Identify which cell holds the provided text, then report its [x, y] central coordinate. 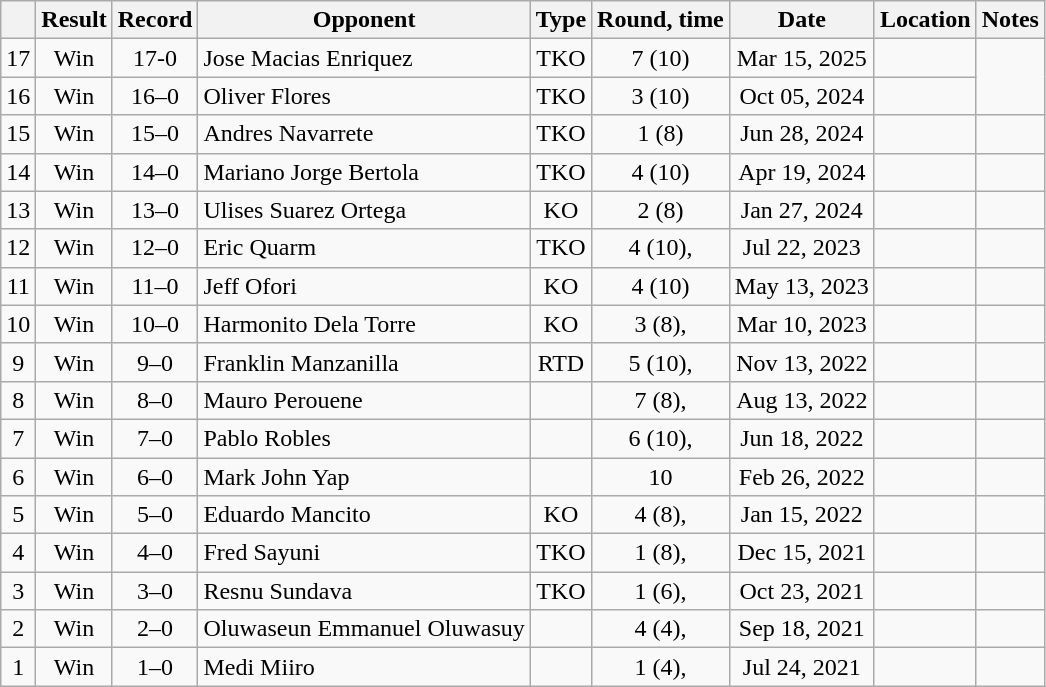
11 [18, 286]
Jun 18, 2022 [802, 438]
Result [74, 20]
Jan 27, 2024 [802, 210]
Jul 22, 2023 [802, 248]
Eduardo Mancito [364, 515]
Dec 15, 2021 [802, 553]
RTD [560, 362]
13–0 [155, 210]
Jeff Ofori [364, 286]
Harmonito Dela Torre [364, 324]
1 (6), [661, 591]
6 [18, 477]
17 [18, 58]
4 (8), [661, 515]
9 [18, 362]
16 [18, 96]
Location [925, 20]
2 [18, 629]
2 (8) [661, 210]
7–0 [155, 438]
1–0 [155, 667]
14–0 [155, 172]
Franklin Manzanilla [364, 362]
Andres Navarrete [364, 134]
9–0 [155, 362]
Pablo Robles [364, 438]
1 (8) [661, 134]
8 [18, 400]
4 (10), [661, 248]
7 (10) [661, 58]
6–0 [155, 477]
Fred Sayuni [364, 553]
12 [18, 248]
Jose Macias Enriquez [364, 58]
11–0 [155, 286]
17-0 [155, 58]
4 (4), [661, 629]
May 13, 2023 [802, 286]
Round, time [661, 20]
Oluwaseun Emmanuel Oluwasuy [364, 629]
Jan 15, 2022 [802, 515]
Notes [1010, 20]
4–0 [155, 553]
8–0 [155, 400]
5 [18, 515]
Oct 05, 2024 [802, 96]
Oliver Flores [364, 96]
Mark John Yap [364, 477]
Jun 28, 2024 [802, 134]
3–0 [155, 591]
4 [18, 553]
Mar 15, 2025 [802, 58]
Resnu Sundava [364, 591]
15–0 [155, 134]
12–0 [155, 248]
10–0 [155, 324]
15 [18, 134]
1 (4), [661, 667]
Jul 24, 2021 [802, 667]
Mariano Jorge Bertola [364, 172]
Medi Miiro [364, 667]
13 [18, 210]
Type [560, 20]
Ulises Suarez Ortega [364, 210]
Aug 13, 2022 [802, 400]
Oct 23, 2021 [802, 591]
Mar 10, 2023 [802, 324]
Feb 26, 2022 [802, 477]
Eric Quarm [364, 248]
3 [18, 591]
Opponent [364, 20]
2–0 [155, 629]
Mauro Perouene [364, 400]
5–0 [155, 515]
3 (10) [661, 96]
Record [155, 20]
Date [802, 20]
5 (10), [661, 362]
Nov 13, 2022 [802, 362]
14 [18, 172]
7 (8), [661, 400]
1 (8), [661, 553]
6 (10), [661, 438]
1 [18, 667]
16–0 [155, 96]
7 [18, 438]
Apr 19, 2024 [802, 172]
3 (8), [661, 324]
Sep 18, 2021 [802, 629]
